Locate the cell with the specified text and output its (x, y) center coordinate. 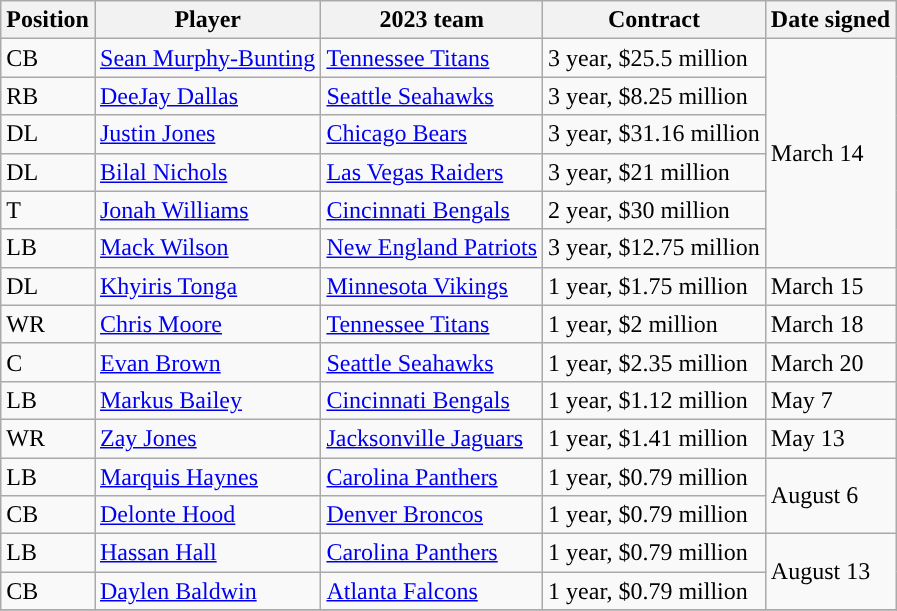
1 year, $1.41 million (654, 438)
Date signed (830, 20)
3 year, $25.5 million (654, 58)
Las Vegas Raiders (432, 172)
Bilal Nichols (207, 172)
Chicago Bears (432, 134)
1 year, $1.75 million (654, 286)
Markus Bailey (207, 400)
Zay Jones (207, 438)
August 13 (830, 572)
May 7 (830, 400)
March 18 (830, 324)
Delonte Hood (207, 515)
2023 team (432, 20)
3 year, $31.16 million (654, 134)
Position (48, 20)
2 year, $30 million (654, 210)
3 year, $8.25 million (654, 96)
Hassan Hall (207, 553)
Jonah Williams (207, 210)
Contract (654, 20)
Player (207, 20)
1 year, $2.35 million (654, 362)
Marquis Haynes (207, 477)
Atlanta Falcons (432, 591)
DeeJay Dallas (207, 96)
March 20 (830, 362)
3 year, $21 million (654, 172)
Justin Jones (207, 134)
Sean Murphy-Bunting (207, 58)
Evan Brown (207, 362)
March 14 (830, 153)
Jacksonville Jaguars (432, 438)
1 year, $2 million (654, 324)
Daylen Baldwin (207, 591)
T (48, 210)
RB (48, 96)
Chris Moore (207, 324)
Khyiris Tonga (207, 286)
New England Patriots (432, 248)
August 6 (830, 496)
Denver Broncos (432, 515)
Mack Wilson (207, 248)
Minnesota Vikings (432, 286)
3 year, $12.75 million (654, 248)
C (48, 362)
March 15 (830, 286)
May 13 (830, 438)
1 year, $1.12 million (654, 400)
